Identify which cell holds the provided text, then report its [X, Y] central coordinate. 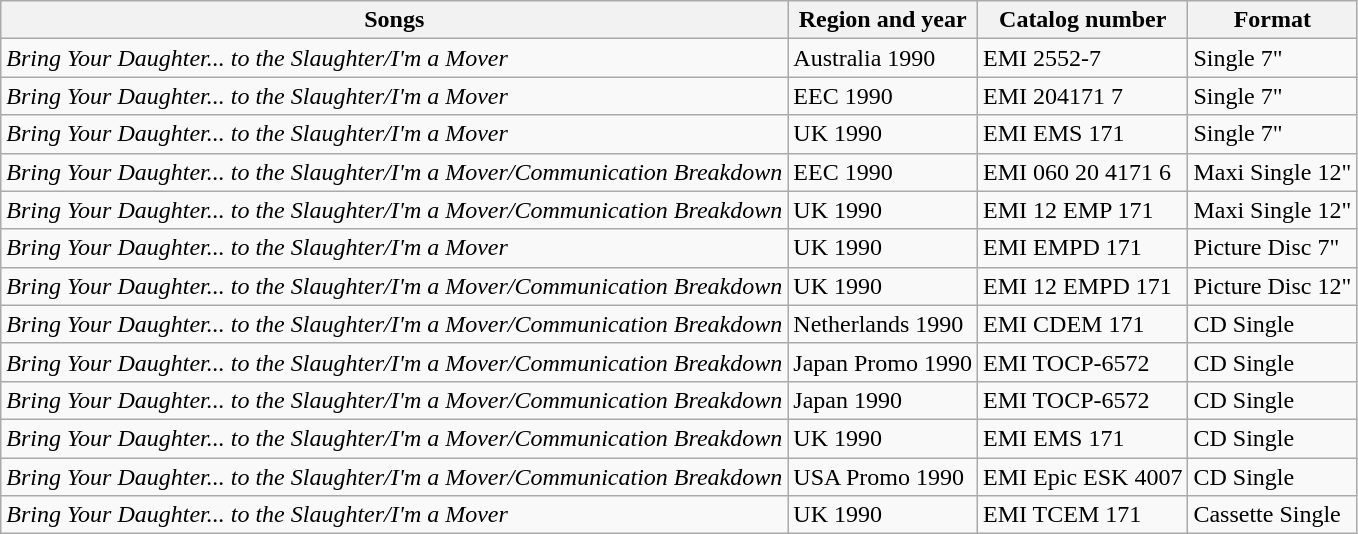
EMI 060 20 4171 6 [1083, 172]
EMI 12 EMP 171 [1083, 210]
Japan Promo 1990 [883, 362]
Format [1272, 20]
Netherlands 1990 [883, 324]
EMI 12 EMPD 171 [1083, 286]
Songs [394, 20]
EMI 2552-7 [1083, 58]
Picture Disc 12" [1272, 286]
Cassette Single [1272, 515]
EMI EMPD 171 [1083, 248]
USA Promo 1990 [883, 477]
Australia 1990 [883, 58]
EMI TCEM 171 [1083, 515]
Japan 1990 [883, 400]
Catalog number [1083, 20]
Region and year [883, 20]
EMI 204171 7 [1083, 96]
EMI CDEM 171 [1083, 324]
Picture Disc 7" [1272, 248]
EMI Epic ESK 4007 [1083, 477]
